Determine the (X, Y) coordinate at the center of the cell enclosing the given text.  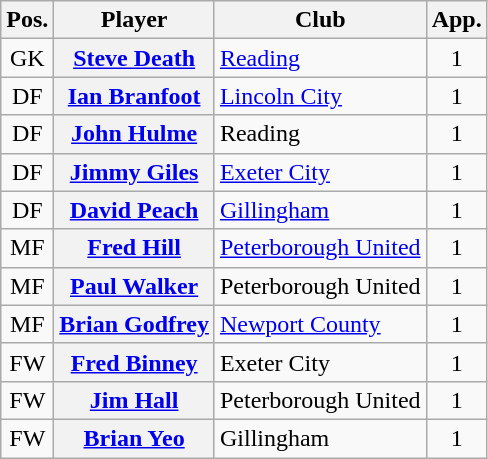
Lincoln City (320, 96)
Steve Death (134, 58)
Club (320, 20)
David Peach (134, 210)
Jim Hall (134, 400)
Brian Yeo (134, 438)
Fred Binney (134, 362)
John Hulme (134, 134)
GK (28, 58)
Pos. (28, 20)
Ian Branfoot (134, 96)
Paul Walker (134, 286)
App. (456, 20)
Brian Godfrey (134, 324)
Fred Hill (134, 248)
Jimmy Giles (134, 172)
Player (134, 20)
Newport County (320, 324)
